Extract the (X, Y) coordinate from the center of the cell holding the provided text.  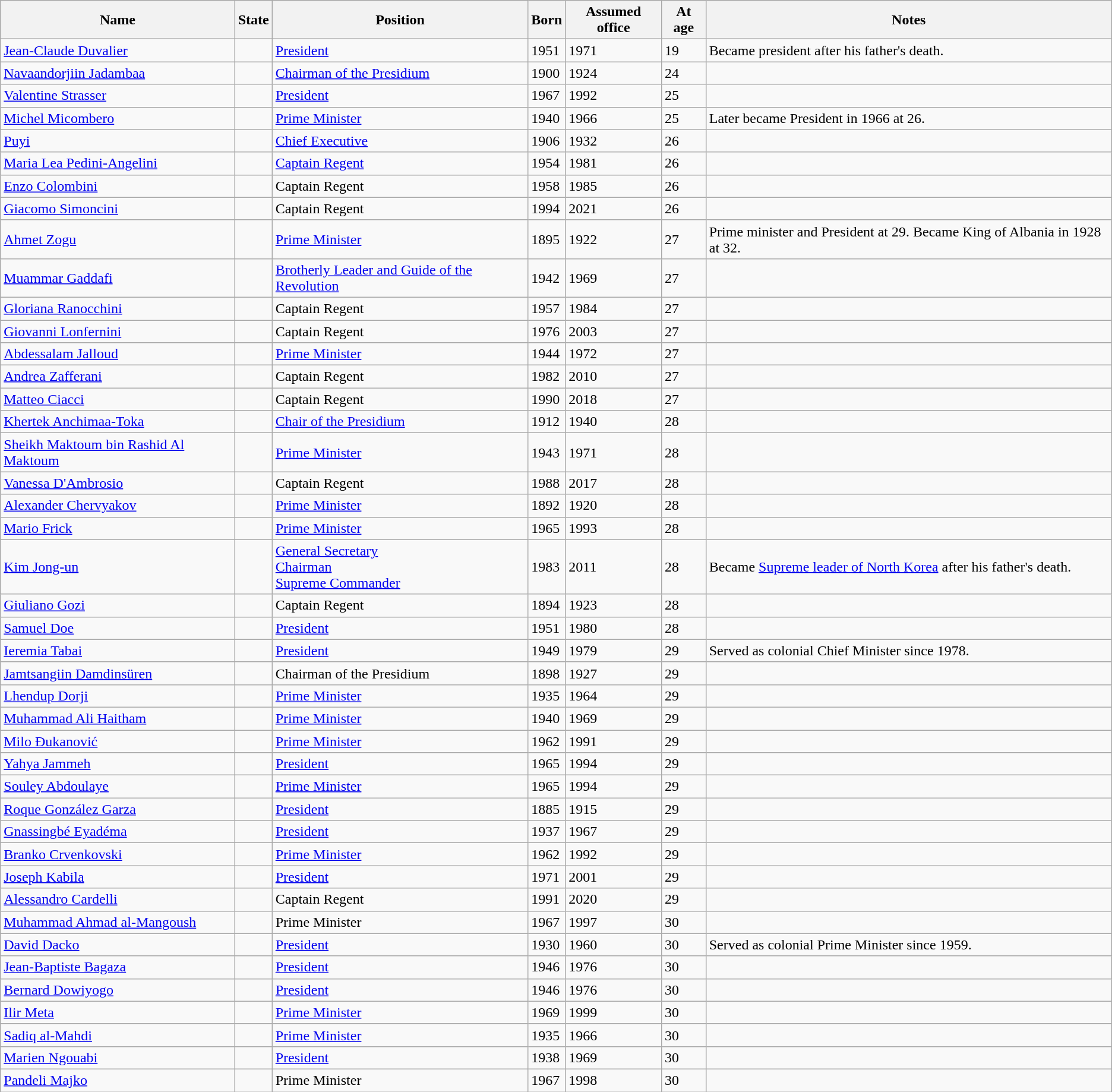
1998 (614, 1080)
1930 (546, 945)
Joseph Kabila (118, 877)
Muhammad Ali Haitham (118, 718)
1990 (546, 399)
Brotherly Leader and Guide of the Revolution (400, 278)
Puyi (118, 141)
2011 (614, 567)
19 (684, 51)
2010 (614, 377)
1957 (546, 308)
Valentine Strasser (118, 96)
Gnassingbé Eyadéma (118, 832)
Assumed office (614, 20)
1997 (614, 922)
1964 (614, 696)
Yahya Jammeh (118, 764)
1915 (614, 809)
Samuel Doe (118, 628)
1898 (546, 673)
Born (546, 20)
1982 (546, 377)
Notes (909, 20)
Milo Đukanović (118, 741)
1922 (614, 239)
Jean-Claude Duvalier (118, 51)
2017 (614, 483)
1920 (614, 506)
Served as colonial Prime Minister since 1959. (909, 945)
David Dacko (118, 945)
2020 (614, 900)
1943 (546, 453)
2021 (614, 209)
1954 (546, 163)
1938 (546, 1058)
1993 (614, 528)
Roque González Garza (118, 809)
1895 (546, 239)
1949 (546, 651)
Branko Crvenkovski (118, 854)
1892 (546, 506)
Souley Abdoulaye (118, 787)
1985 (614, 186)
Ilir Meta (118, 1012)
Vanessa D'Ambrosio (118, 483)
Jean-Baptiste Bagaza (118, 967)
Name (118, 20)
1927 (614, 673)
Andrea Zafferani (118, 377)
Giovanni Lonfernini (118, 331)
Ahmet Zogu (118, 239)
Alexander Chervyakov (118, 506)
1960 (614, 945)
1942 (546, 278)
2001 (614, 877)
Muammar Gaddafi (118, 278)
General SecretaryChairmanSupreme Commander (400, 567)
Gloriana Ranocchini (118, 308)
1958 (546, 186)
1983 (546, 567)
Chief Executive (400, 141)
1944 (546, 354)
1894 (546, 605)
Marien Ngouabi (118, 1058)
Sheikh Maktoum bin Rashid Al Maktoum (118, 453)
Giuliano Gozi (118, 605)
Ieremia Tabai (118, 651)
Became Supreme leader of North Korea after his father's death. (909, 567)
Matteo Ciacci (118, 399)
Michel Micombero (118, 118)
At age (684, 20)
Bernard Dowiyogo (118, 990)
1984 (614, 308)
Mario Frick (118, 528)
Jamtsangiin Damdinsüren (118, 673)
24 (684, 73)
Became president after his father's death. (909, 51)
Lhendup Dorji (118, 696)
Served as colonial Chief Minister since 1978. (909, 651)
1923 (614, 605)
1937 (546, 832)
1885 (546, 809)
1924 (614, 73)
Navaandorjiin Jadambaa (118, 73)
Khertek Anchimaa-Toka (118, 422)
Enzo Colombini (118, 186)
Prime minister and President at 29. Became King of Albania in 1928 at 32. (909, 239)
Muhammad Ahmad al-Mangoush (118, 922)
1999 (614, 1012)
Alessandro Cardelli (118, 900)
1912 (546, 422)
2003 (614, 331)
1981 (614, 163)
Kim Jong-un (118, 567)
1988 (546, 483)
Maria Lea Pedini-Angelini (118, 163)
Chair of the Presidium (400, 422)
Sadiq al-Mahdi (118, 1035)
1979 (614, 651)
Position (400, 20)
1980 (614, 628)
1906 (546, 141)
1972 (614, 354)
Giacomo Simoncini (118, 209)
Pandeli Majko (118, 1080)
1932 (614, 141)
Later became President in 1966 at 26. (909, 118)
State (253, 20)
2018 (614, 399)
Abdessalam Jalloud (118, 354)
1900 (546, 73)
